Search for the cell housing the specified text and yield its (X, Y) center coordinate. 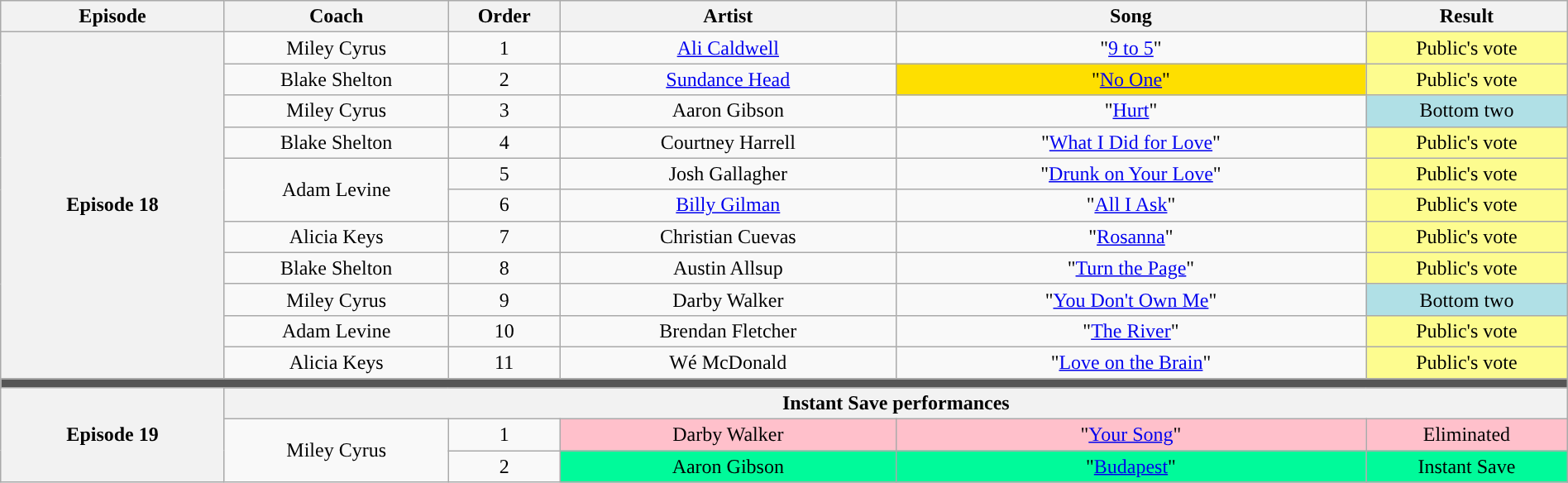
5 (504, 174)
11 (504, 362)
4 (504, 142)
Song (1131, 17)
7 (504, 237)
Episode 18 (112, 205)
Eliminated (1467, 435)
6 (504, 205)
"Turn the Page" (1131, 268)
Episode (112, 17)
"Budapest" (1131, 466)
10 (504, 331)
Result (1467, 17)
8 (504, 268)
Instant Save (1467, 466)
"You Don't Own Me" (1131, 299)
Austin Allsup (728, 268)
3 (504, 111)
Christian Cuevas (728, 237)
Instant Save performances (896, 404)
Billy Gilman (728, 205)
"The River" (1131, 331)
Courtney Harrell (728, 142)
Brendan Fletcher (728, 331)
Wé McDonald (728, 362)
"What I Did for Love" (1131, 142)
"Hurt" (1131, 111)
"No One" (1131, 79)
Josh Gallagher (728, 174)
"Drunk on Your Love" (1131, 174)
Artist (728, 17)
"9 to 5" (1131, 48)
"Rosanna" (1131, 237)
"Love on the Brain" (1131, 362)
Sundance Head (728, 79)
Order (504, 17)
Ali Caldwell (728, 48)
"All I Ask" (1131, 205)
9 (504, 299)
"Your Song" (1131, 435)
Coach (336, 17)
Episode 19 (112, 435)
